Scan for the cell matching the given text and deliver its [x, y] coordinate at center. 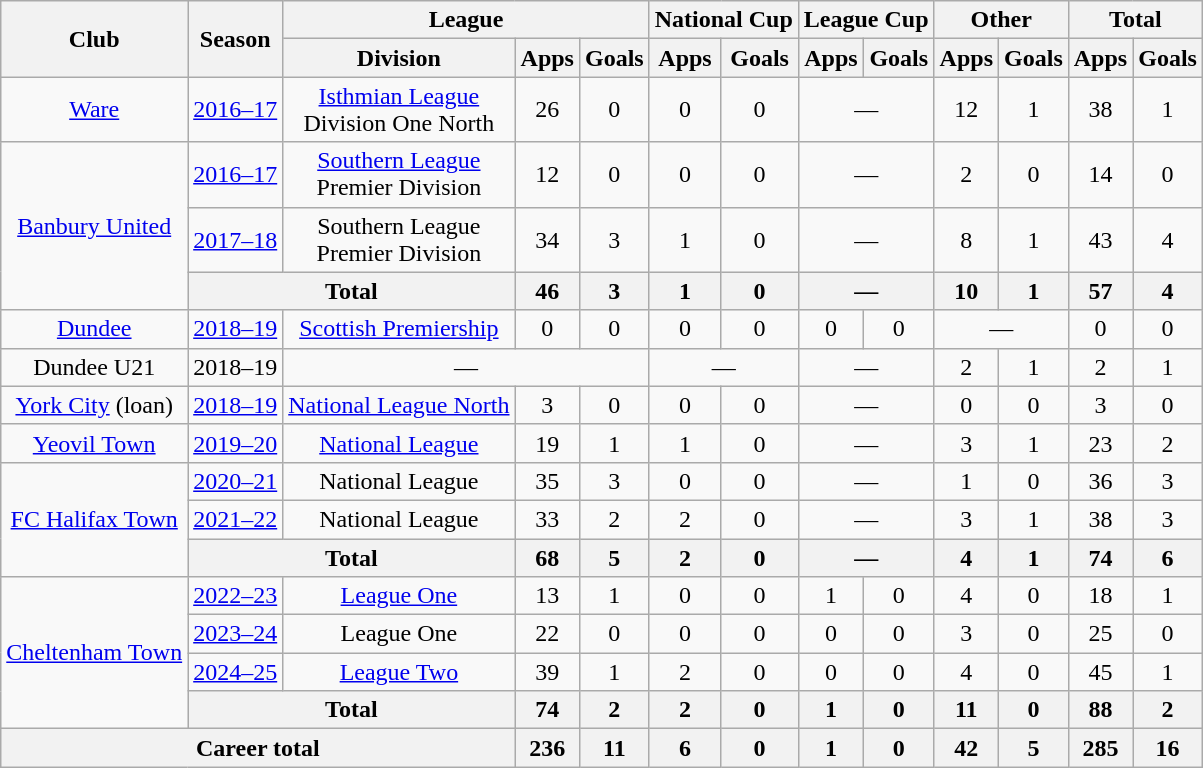
18 [1100, 596]
Division [399, 58]
2020–21 [236, 481]
2023–24 [236, 634]
Ware [94, 110]
39 [547, 672]
2017–18 [236, 240]
Other [1001, 20]
23 [1100, 443]
2019–20 [236, 443]
Dundee U21 [94, 367]
Club [94, 39]
35 [547, 481]
2024–25 [236, 672]
Career total [258, 748]
Scottish Premiership [399, 329]
Season [236, 39]
FC Halifax Town [94, 519]
Yeovil Town [94, 443]
13 [547, 596]
League [466, 20]
25 [1100, 634]
2021–22 [236, 519]
33 [547, 519]
26 [547, 110]
285 [1100, 748]
42 [966, 748]
36 [1100, 481]
10 [966, 291]
45 [1100, 672]
57 [1100, 291]
34 [547, 240]
Isthmian LeagueDivision One North [399, 110]
236 [547, 748]
8 [966, 240]
Banbury United [94, 226]
National Cup [724, 20]
16 [1168, 748]
88 [1100, 710]
2022–23 [236, 596]
22 [547, 634]
68 [547, 557]
National League North [399, 405]
League Two [399, 672]
League Cup [866, 20]
43 [1100, 240]
14 [1100, 174]
19 [547, 443]
Cheltenham Town [94, 653]
York City (loan) [94, 405]
46 [547, 291]
Dundee [94, 329]
